For the text-containing cell, return its midpoint in [x, y] coordinate format. 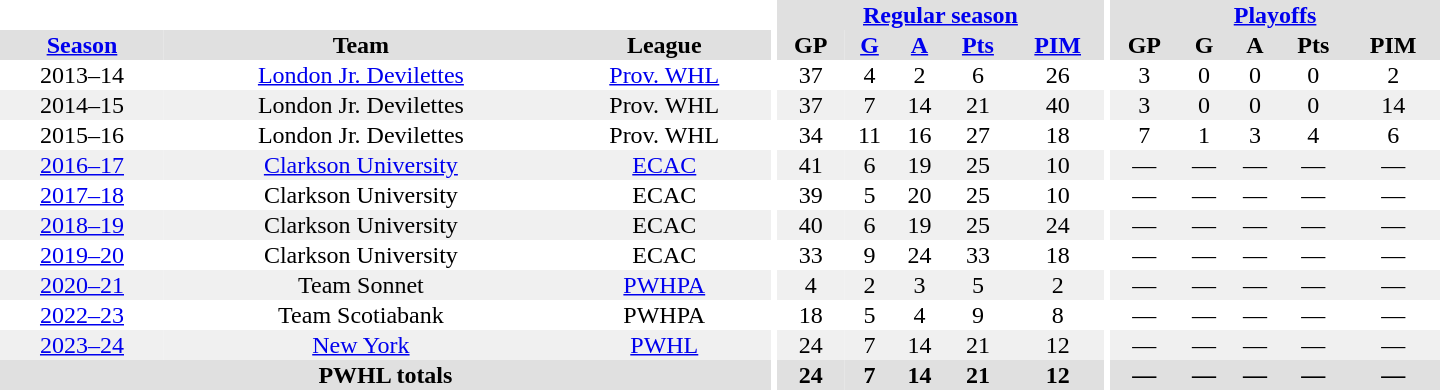
2014–15 [82, 105]
2018–19 [82, 225]
11 [870, 135]
2020–21 [82, 285]
41 [810, 165]
Regular season [940, 15]
Team Scotiabank [361, 315]
2023–24 [82, 345]
27 [978, 135]
2013–14 [82, 75]
20 [920, 195]
Season [82, 45]
26 [1058, 75]
16 [920, 135]
2017–18 [82, 195]
8 [1058, 315]
2019–20 [82, 255]
PWHL [664, 345]
Team Sonnet [361, 285]
Playoffs [1275, 15]
2022–23 [82, 315]
2016–17 [82, 165]
Team [361, 45]
39 [810, 195]
PWHL totals [386, 375]
New York [361, 345]
34 [810, 135]
1 [1204, 135]
League [664, 45]
2015–16 [82, 135]
